Detect which cell encompasses the target text, then output its (X, Y) center coordinate. 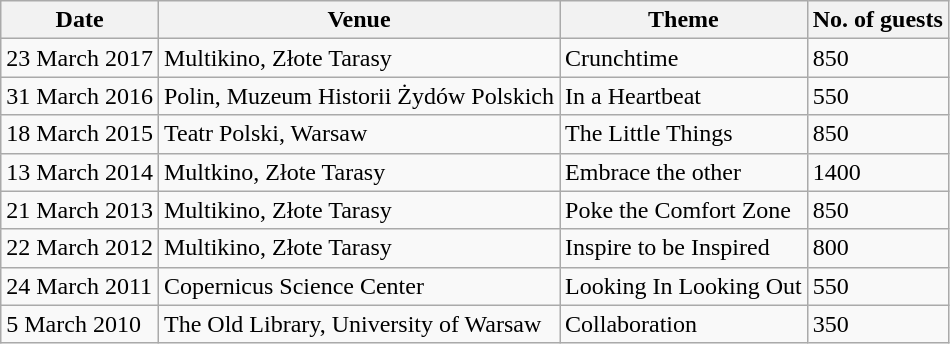
21 March 2013 (80, 210)
1400 (878, 172)
22 March 2012 (80, 248)
The Old Library, University of Warsaw (358, 324)
Embrace the other (684, 172)
Venue (358, 20)
13 March 2014 (80, 172)
Looking In Looking Out (684, 286)
18 March 2015 (80, 134)
350 (878, 324)
31 March 2016 (80, 96)
No. of guests (878, 20)
5 March 2010 (80, 324)
800 (878, 248)
Collaboration (684, 324)
Theme (684, 20)
Crunchtime (684, 58)
Inspire to be Inspired (684, 248)
In a Heartbeat (684, 96)
The Little Things (684, 134)
Teatr Polski, Warsaw (358, 134)
Date (80, 20)
Polin, Muzeum Historii Żydów Polskich (358, 96)
24 March 2011 (80, 286)
23 March 2017 (80, 58)
Multkino, Złote Tarasy (358, 172)
Poke the Comfort Zone (684, 210)
Copernicus Science Center (358, 286)
